Locate the cell with the specified text and output its [X, Y] center coordinate. 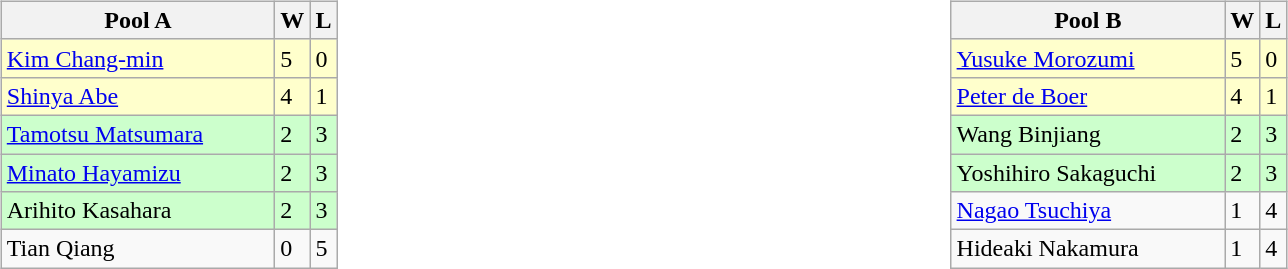
Pool A [138, 20]
Pool B [1088, 20]
Minato Hayamizu [138, 173]
Wang Binjiang [1088, 134]
Hideaki Nakamura [1088, 249]
Tian Qiang [138, 249]
Kim Chang-min [138, 58]
Peter de Boer [1088, 96]
Tamotsu Matsumara [138, 134]
Nagao Tsuchiya [1088, 211]
Yoshihiro Sakaguchi [1088, 173]
Shinya Abe [138, 96]
Arihito Kasahara [138, 211]
Yusuke Morozumi [1088, 58]
